Detect which cell encompasses the target text, then output its [x, y] center coordinate. 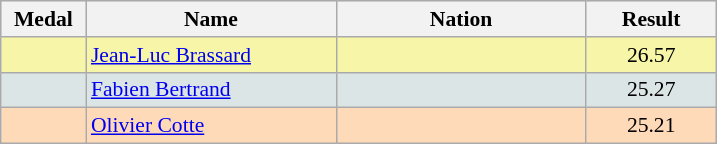
Name [211, 19]
Jean-Luc Brassard [211, 55]
Fabien Bertrand [211, 90]
Nation [461, 19]
25.27 [651, 90]
Olivier Cotte [211, 126]
Result [651, 19]
26.57 [651, 55]
25.21 [651, 126]
Medal [44, 19]
